Identify which cell holds the provided text, then report its (X, Y) central coordinate. 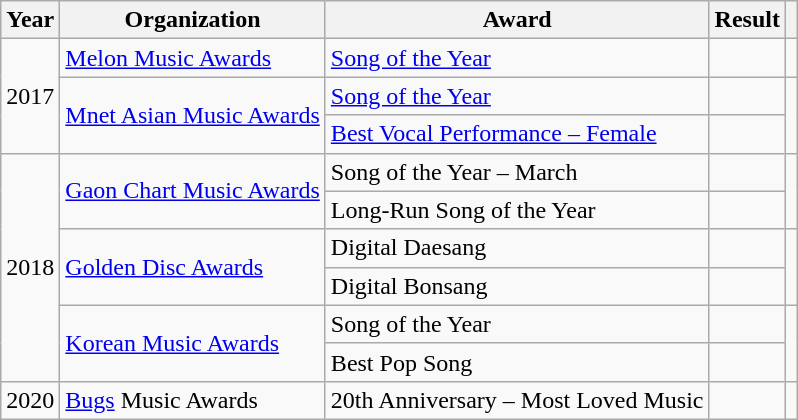
Korean Music Awards (193, 343)
2018 (30, 267)
Long-Run Song of the Year (517, 210)
Best Vocal Performance – Female (517, 134)
Digital Bonsang (517, 286)
Year (30, 20)
Golden Disc Awards (193, 267)
Melon Music Awards (193, 58)
2017 (30, 96)
Digital Daesang (517, 248)
Bugs Music Awards (193, 400)
2020 (30, 400)
Song of the Year – March (517, 172)
Best Pop Song (517, 362)
Gaon Chart Music Awards (193, 191)
Award (517, 20)
20th Anniversary – Most Loved Music (517, 400)
Organization (193, 20)
Mnet Asian Music Awards (193, 115)
Result (747, 20)
